Detect which cell encompasses the target text, then output its [x, y] center coordinate. 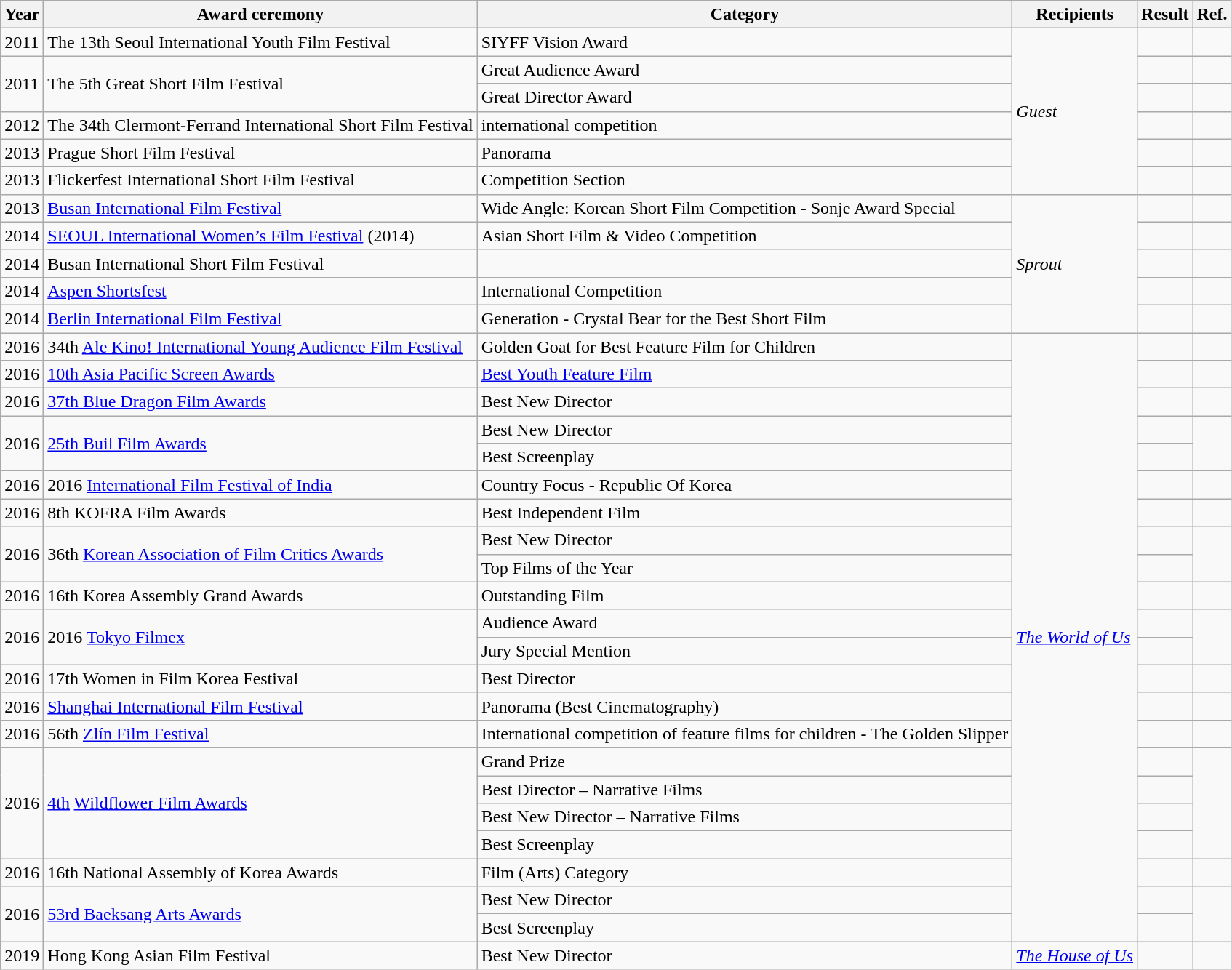
Hong Kong Asian Film Festival [260, 955]
Golden Goat for Best Feature Film for Children [745, 347]
Category [745, 15]
37th Blue Dragon Film Awards [260, 402]
Grand Prize [745, 761]
Panorama (Best Cinematography) [745, 706]
2019 [22, 955]
Great Audience Award [745, 70]
25th Buil Film Awards [260, 444]
Best Director – Narrative Films [745, 789]
2012 [22, 125]
Panorama [745, 153]
Asian Short Film & Video Competition [745, 236]
Year [22, 15]
4th Wildflower Film Awards [260, 803]
Country Focus - Republic Of Korea [745, 485]
17th Women in Film Korea Festival [260, 678]
8th KOFRA Film Awards [260, 513]
The 5th Great Short Film Festival [260, 84]
Flickerfest International Short Film Festival [260, 180]
Film (Arts) Category [745, 873]
Sprout [1075, 263]
Result [1165, 15]
2016 Tokyo Filmex [260, 637]
The World of Us [1075, 637]
Best Director [745, 678]
Great Director Award [745, 97]
Jury Special Mention [745, 651]
SIYFF Vision Award [745, 42]
Busan International Film Festival [260, 208]
Ref. [1212, 15]
53rd Baeksang Arts Awards [260, 914]
The House of Us [1075, 955]
Competition Section [745, 180]
International Competition [745, 291]
Recipients [1075, 15]
The 34th Clermont-Ferrand International Short Film Festival [260, 125]
56th Zlín Film Festival [260, 734]
SEOUL International Women’s Film Festival (2014) [260, 236]
Award ceremony [260, 15]
Outstanding Film [745, 596]
Best Independent Film [745, 513]
Wide Angle: Korean Short Film Competition - Sonje Award Special [745, 208]
16th Korea Assembly Grand Awards [260, 596]
Guest [1075, 111]
Audience Award [745, 623]
Prague Short Film Festival [260, 153]
Best New Director – Narrative Films [745, 817]
International competition of feature films for children - The Golden Slipper [745, 734]
Generation - Crystal Bear for the Best Short Film [745, 318]
Best Youth Feature Film [745, 374]
Top Films of the Year [745, 568]
The 13th Seoul International Youth Film Festival [260, 42]
36th Korean Association of Film Critics Awards [260, 554]
international competition [745, 125]
34th Ale Kino! International Young Audience Film Festival [260, 347]
Aspen Shortsfest [260, 291]
Busan International Short Film Festival [260, 263]
Shanghai International Film Festival [260, 706]
10th Asia Pacific Screen Awards [260, 374]
2016 International Film Festival of India [260, 485]
Berlin International Film Festival [260, 318]
16th National Assembly of Korea Awards [260, 873]
